For the text-containing cell, return its midpoint in (X, Y) coordinate format. 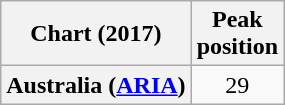
29 (237, 85)
Australia (ARIA) (96, 85)
Peak position (237, 34)
Chart (2017) (96, 34)
